Locate the cell with the specified text and output its (x, y) center coordinate. 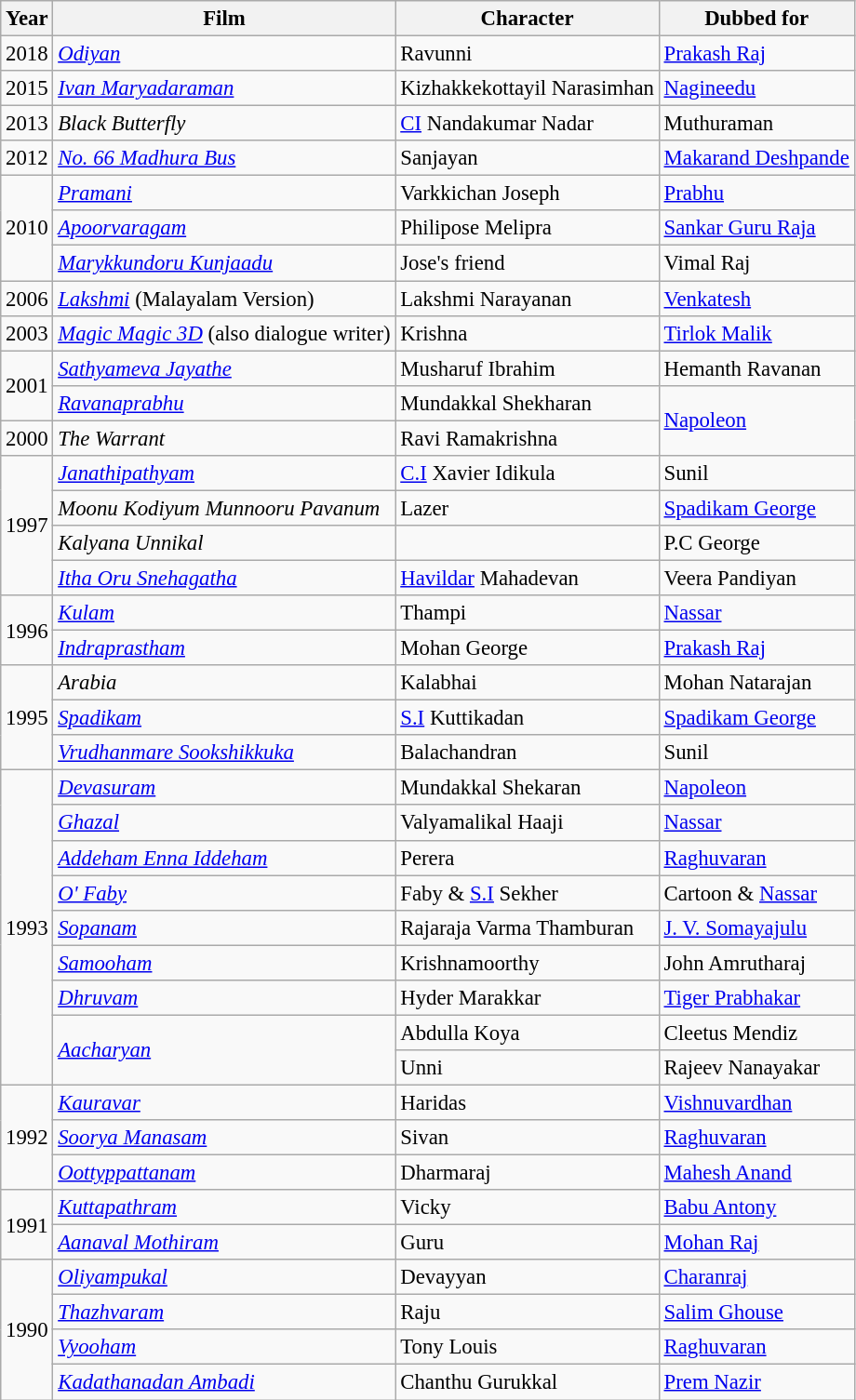
Oliyampukal (224, 1277)
Varkkichan Joseph (527, 193)
Spadikam (224, 718)
Aanaval Mothiram (224, 1243)
2000 (27, 438)
Venkatesh (756, 299)
Film (224, 19)
2001 (27, 385)
Vrudhanmare Sookshikkuka (224, 753)
Samooham (224, 963)
Musharuf Ibrahim (527, 368)
1996 (27, 631)
Thazhvaram (224, 1313)
Kalabhai (527, 683)
Hyder Marakkar (527, 998)
Aacharyan (224, 1049)
Krishnamoorthy (527, 963)
Lakshmi Narayanan (527, 299)
1995 (27, 718)
Devayyan (527, 1277)
Makarand Deshpande (756, 158)
Prem Nazir (756, 1382)
S.I Kuttikadan (527, 718)
Addeham Enna Iddeham (224, 858)
Sanjayan (527, 158)
Soorya Manasam (224, 1138)
Balachandran (527, 753)
Itha Oru Snehagatha (224, 578)
C.I Xavier Idikula (527, 473)
Havildar Mahadevan (527, 578)
Lakshmi (Malayalam Version) (224, 299)
Unni (527, 1068)
Sopanam (224, 927)
Indraprastham (224, 648)
Abdulla Koya (527, 1033)
Raju (527, 1313)
Chanthu Gurukkal (527, 1382)
Sankar Guru Raja (756, 228)
1993 (27, 927)
Odiyan (224, 54)
Haridas (527, 1102)
Tirlok Malik (756, 333)
1992 (27, 1137)
Rajaraja Varma Thamburan (527, 927)
CI Nandakumar Nadar (527, 124)
Devasuram (224, 788)
Magic Magic 3D (also dialogue writer) (224, 333)
2006 (27, 299)
Mundakkal Shekaran (527, 788)
Babu Antony (756, 1207)
Salim Ghouse (756, 1313)
Pramani (224, 193)
Apoorvaragam (224, 228)
Ravanaprabhu (224, 403)
Veera Pandiyan (756, 578)
Kuttapathram (224, 1207)
Jose's friend (527, 263)
Philipose Melipra (527, 228)
Ghazal (224, 823)
2018 (27, 54)
Moonu Kodiyum Munnooru Pavanum (224, 508)
Kizhakkekottayil Narasimhan (527, 88)
Rajeev Nanayakar (756, 1068)
1997 (27, 526)
Oottyppattanam (224, 1173)
John Amrutharaj (756, 963)
Marykkundoru Kunjaadu (224, 263)
1991 (27, 1224)
Arabia (224, 683)
No. 66 Madhura Bus (224, 158)
O' Faby (224, 893)
Prabhu (756, 193)
Kulam (224, 613)
2013 (27, 124)
Ravi Ramakrishna (527, 438)
1990 (27, 1329)
P.C George (756, 543)
Cleetus Mendiz (756, 1033)
Cartoon & Nassar (756, 893)
Nagineedu (756, 88)
Valyamalikal Haaji (527, 823)
Tiger Prabhakar (756, 998)
Krishna (527, 333)
Mohan Natarajan (756, 683)
Lazer (527, 508)
Ivan Maryadaraman (224, 88)
2003 (27, 333)
Sathyameva Jayathe (224, 368)
Year (27, 19)
Sivan (527, 1138)
Kalyana Unnikal (224, 543)
Tony Louis (527, 1348)
Mohan George (527, 648)
Kauravar (224, 1102)
The Warrant (224, 438)
Hemanth Ravanan (756, 368)
Dubbed for (756, 19)
Perera (527, 858)
Kadathanadan Ambadi (224, 1382)
Muthuraman (756, 124)
Vicky (527, 1207)
Mundakkal Shekharan (527, 403)
Charanraj (756, 1277)
2012 (27, 158)
Ravunni (527, 54)
Guru (527, 1243)
2010 (27, 229)
Janathipathyam (224, 473)
Mahesh Anand (756, 1173)
Vimal Raj (756, 263)
J. V. Somayajulu (756, 927)
Vyooham (224, 1348)
Dhruvam (224, 998)
Thampi (527, 613)
Dharmaraj (527, 1173)
Faby & S.I Sekher (527, 893)
Vishnuvardhan (756, 1102)
Mohan Raj (756, 1243)
Character (527, 19)
2015 (27, 88)
Black Butterfly (224, 124)
